Capture the cell that displays the provided text and extract its (X, Y) central coordinate. 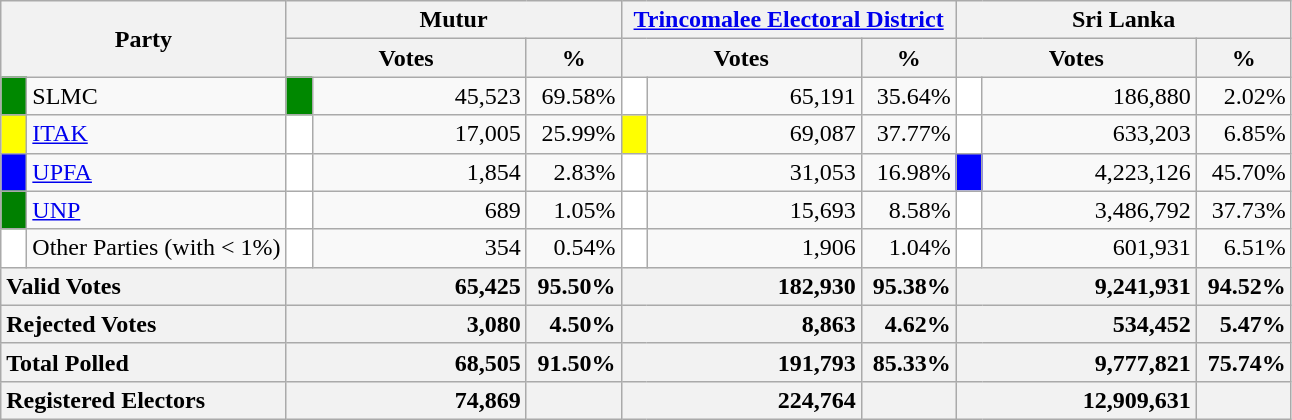
8,863 (741, 324)
2.02% (1244, 96)
534,452 (1076, 324)
Total Polled (144, 362)
74,869 (406, 400)
69,087 (754, 134)
Trincomalee Electoral District (788, 20)
16.98% (908, 172)
1,854 (419, 172)
69.58% (574, 96)
68,505 (406, 362)
1.05% (574, 210)
601,931 (1089, 248)
ITAK (156, 134)
8.58% (908, 210)
UPFA (156, 172)
1,906 (754, 248)
94.52% (1244, 286)
95.50% (574, 286)
Valid Votes (144, 286)
15,693 (754, 210)
224,764 (741, 400)
Rejected Votes (144, 324)
4,223,126 (1089, 172)
17,005 (419, 134)
31,053 (754, 172)
65,191 (754, 96)
9,777,821 (1076, 362)
4.50% (574, 324)
37.77% (908, 134)
SLMC (156, 96)
25.99% (574, 134)
Sri Lanka (1124, 20)
182,930 (741, 286)
0.54% (574, 248)
91.50% (574, 362)
85.33% (908, 362)
95.38% (908, 286)
45,523 (419, 96)
Registered Electors (144, 400)
9,241,931 (1076, 286)
37.73% (1244, 210)
5.47% (1244, 324)
3,486,792 (1089, 210)
65,425 (406, 286)
186,880 (1089, 96)
6.51% (1244, 248)
2.83% (574, 172)
35.64% (908, 96)
689 (419, 210)
633,203 (1089, 134)
191,793 (741, 362)
354 (419, 248)
6.85% (1244, 134)
Party (144, 39)
Mutur (454, 20)
Other Parties (with < 1%) (156, 248)
1.04% (908, 248)
4.62% (908, 324)
UNP (156, 210)
75.74% (1244, 362)
12,909,631 (1076, 400)
3,080 (406, 324)
45.70% (1244, 172)
